Output the (x, y) coordinate of the center of the cell containing the given text.  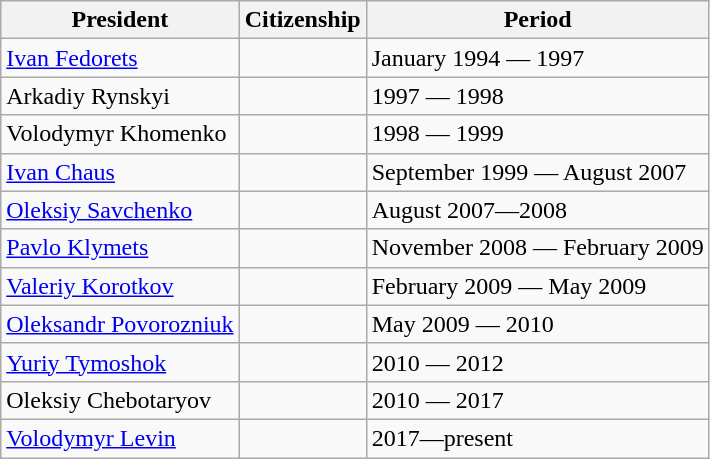
September 1999 — August 2007 (538, 172)
Arkadiy Rynskyi (120, 96)
February 2009 — May 2009 (538, 286)
President (120, 20)
Ivan Fedorets (120, 58)
Pavlo Klymets (120, 248)
2010 — 2017 (538, 400)
Volodymyr Levin (120, 438)
Oleksandr Povorozniuk (120, 324)
May 2009 — 2010 (538, 324)
Ivan Chaus (120, 172)
Yuriy Tymoshok (120, 362)
1998 — 1999 (538, 134)
Valeriy Korotkov (120, 286)
Oleksiy Savchenko (120, 210)
August 2007—2008 (538, 210)
November 2008 — February 2009 (538, 248)
Volodymyr Khomenko (120, 134)
Citizenship (302, 20)
January 1994 — 1997 (538, 58)
2010 — 2012 (538, 362)
1997 — 1998 (538, 96)
Period (538, 20)
2017—present (538, 438)
Oleksiy Chebotaryov (120, 400)
